Detect which cell encompasses the target text, then output its (x, y) center coordinate. 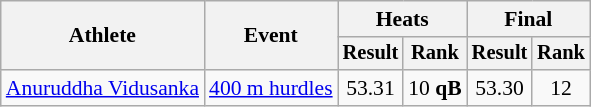
12 (561, 88)
Final (528, 19)
10 qB (435, 88)
53.31 (371, 88)
53.30 (500, 88)
Heats (402, 19)
Event (271, 36)
400 m hurdles (271, 88)
Athlete (102, 36)
Anuruddha Vidusanka (102, 88)
